For the text-containing cell, return its midpoint in (X, Y) coordinate format. 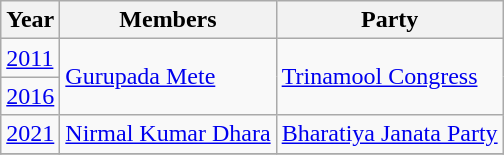
Party (390, 20)
Trinamool Congress (390, 77)
2021 (30, 134)
Bharatiya Janata Party (390, 134)
Members (168, 20)
Year (30, 20)
2016 (30, 96)
Gurupada Mete (168, 77)
2011 (30, 58)
Nirmal Kumar Dhara (168, 134)
